Pinpoint the cell where the given text exists, returning its [x, y] midpoint coordinate. 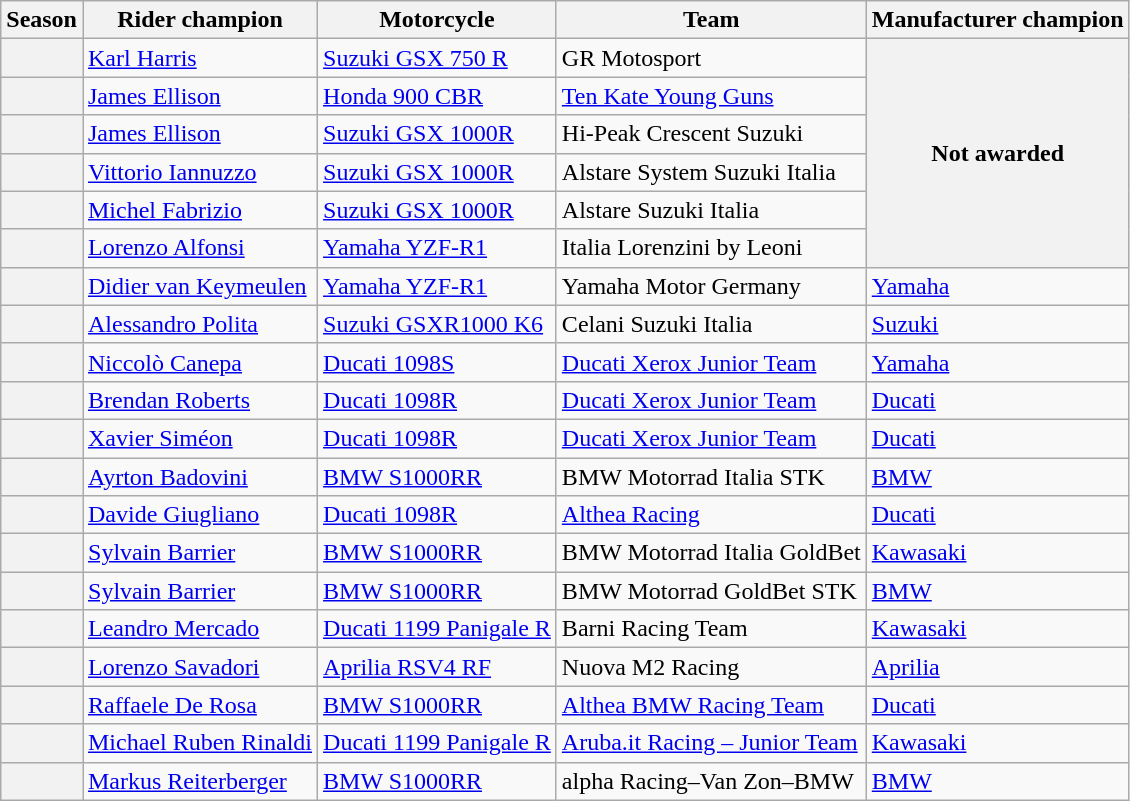
Didier van Keymeulen [200, 286]
Michel Fabrizio [200, 210]
Brendan Roberts [200, 400]
Italia Lorenzini by Leoni [711, 248]
Ten Kate Young Guns [711, 96]
Markus Reiterberger [200, 781]
Manufacturer champion [998, 20]
Motorcycle [438, 20]
Xavier Siméon [200, 438]
Nuova M2 Racing [711, 667]
Ducati 1098S [438, 362]
Hi-Peak Crescent Suzuki [711, 134]
BMW Motorrad Italia STK [711, 477]
GR Motosport [711, 58]
Karl Harris [200, 58]
Althea Racing [711, 515]
Alessandro Polita [200, 324]
Lorenzo Alfonsi [200, 248]
Not awarded [998, 153]
Aprilia RSV4 RF [438, 667]
Team [711, 20]
Honda 900 CBR [438, 96]
Davide Giugliano [200, 515]
Alstare System Suzuki Italia [711, 172]
alpha Racing–Van Zon–BMW [711, 781]
Season [42, 20]
Rider champion [200, 20]
Barni Racing Team [711, 629]
Ayrton Badovini [200, 477]
Lorenzo Savadori [200, 667]
Michael Ruben Rinaldi [200, 743]
Yamaha Motor Germany [711, 286]
Suzuki GSX 750 R [438, 58]
Aruba.it Racing – Junior Team [711, 743]
Niccolò Canepa [200, 362]
Celani Suzuki Italia [711, 324]
Leandro Mercado [200, 629]
Raffaele De Rosa [200, 705]
Aprilia [998, 667]
BMW Motorrad Italia GoldBet [711, 553]
Althea BMW Racing Team [711, 705]
Suzuki [998, 324]
BMW Motorrad GoldBet STK [711, 591]
Alstare Suzuki Italia [711, 210]
Suzuki GSXR1000 K6 [438, 324]
Vittorio Iannuzzo [200, 172]
